Capture the cell that displays the provided text and extract its (x, y) central coordinate. 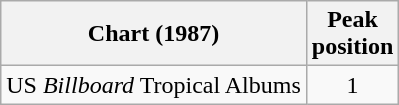
Peakposition (352, 34)
Chart (1987) (154, 34)
US Billboard Tropical Albums (154, 85)
1 (352, 85)
